Capture the cell that displays the provided text and extract its (x, y) central coordinate. 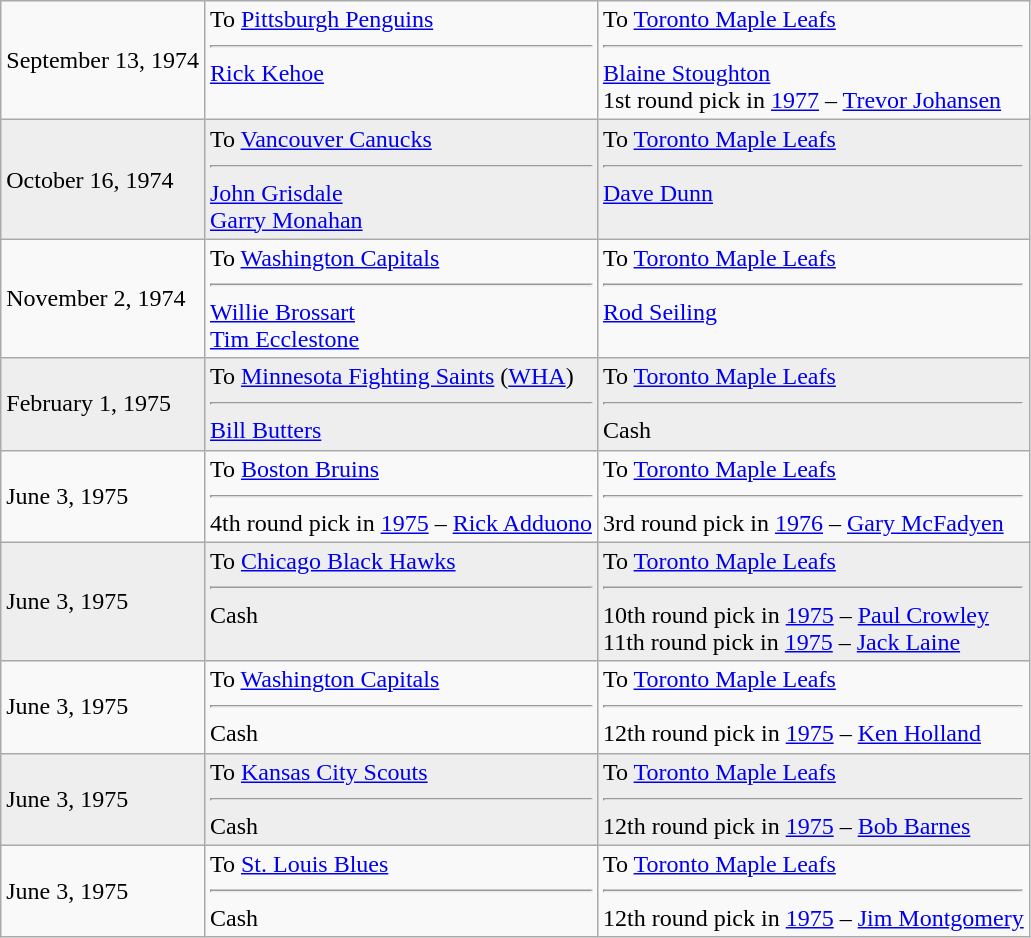
To Kansas City ScoutsCash (400, 799)
To Boston Bruins4th round pick in 1975 – Rick Adduono (400, 496)
To Chicago Black HawksCash (400, 602)
To Toronto Maple LeafsCash (813, 404)
February 1, 1975 (103, 404)
To Toronto Maple Leafs3rd round pick in 1976 – Gary McFadyen (813, 496)
To Toronto Maple LeafsRod Seiling (813, 298)
To Washington CapitalsWillie Brossart Tim Ecclestone (400, 298)
To Toronto Maple LeafsBlaine Stoughton 1st round pick in 1977 – Trevor Johansen (813, 60)
To Washington CapitalsCash (400, 707)
To Minnesota Fighting Saints (WHA)Bill Butters (400, 404)
November 2, 1974 (103, 298)
September 13, 1974 (103, 60)
To Toronto Maple Leafs12th round pick in 1975 – Jim Montgomery (813, 891)
To Pittsburgh PenguinsRick Kehoe (400, 60)
October 16, 1974 (103, 180)
To Toronto Maple Leafs12th round pick in 1975 – Bob Barnes (813, 799)
To Toronto Maple Leafs12th round pick in 1975 – Ken Holland (813, 707)
To Toronto Maple Leafs10th round pick in 1975 – Paul Crowley 11th round pick in 1975 – Jack Laine (813, 602)
To St. Louis BluesCash (400, 891)
To Toronto Maple LeafsDave Dunn (813, 180)
To Vancouver CanucksJohn Grisdale Garry Monahan (400, 180)
